Scan for the cell matching the given text and deliver its [X, Y] coordinate at center. 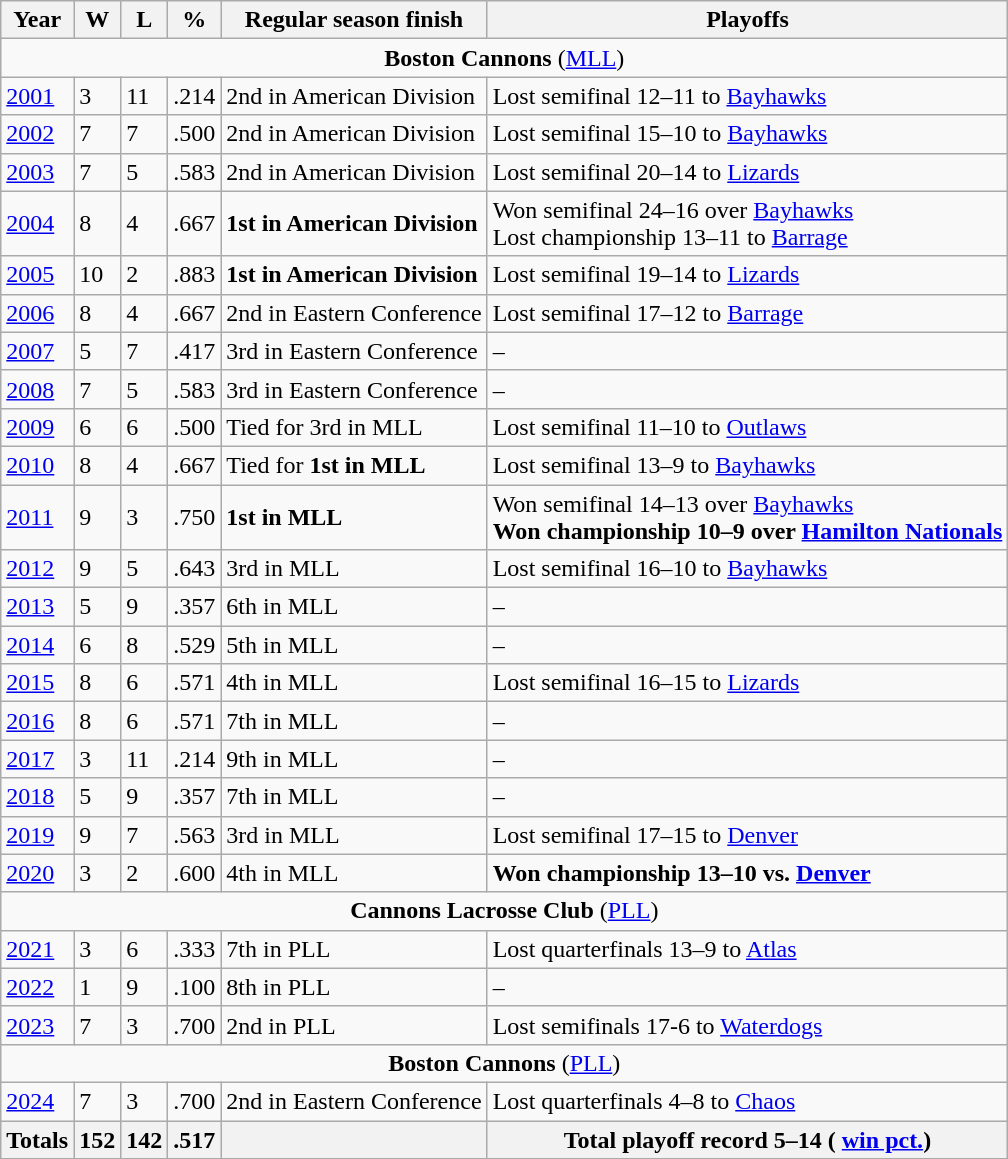
Boston Cannons (MLL) [504, 58]
2015 [38, 683]
Lost semifinal 11–10 to Outlaws [748, 427]
Lost semifinal 15–10 to Bayhawks [748, 134]
Playoffs [748, 20]
Won championship 13–10 vs. Denver [748, 873]
2002 [38, 134]
2012 [38, 569]
2007 [38, 351]
W [98, 20]
Regular season finish [354, 20]
Lost semifinal 19–14 to Lizards [748, 275]
.417 [194, 351]
10 [98, 275]
6th in MLL [354, 607]
Lost semifinal 17–15 to Denver [748, 835]
2004 [38, 224]
2008 [38, 389]
2014 [38, 645]
2016 [38, 721]
.529 [194, 645]
Lost semifinal 16–10 to Bayhawks [748, 569]
2024 [38, 1101]
Lost semifinal 20–14 to Lizards [748, 172]
2010 [38, 465]
Lost quarterfinals 13–9 to Atlas [748, 949]
5th in MLL [354, 645]
2003 [38, 172]
% [194, 20]
Year [38, 20]
142 [144, 1139]
Total playoff record 5–14 ( win pct.) [748, 1139]
L [144, 20]
2011 [38, 516]
2018 [38, 797]
Won semifinal 24–16 over Bayhawks Lost championship 13–11 to Barrage [748, 224]
Cannons Lacrosse Club (PLL) [504, 911]
7th in PLL [354, 949]
2019 [38, 835]
2009 [38, 427]
2006 [38, 313]
1 [98, 987]
.517 [194, 1139]
2023 [38, 1025]
2021 [38, 949]
Tied for 1st in MLL [354, 465]
2nd in PLL [354, 1025]
2013 [38, 607]
.333 [194, 949]
Lost semifinal 17–12 to Barrage [748, 313]
.883 [194, 275]
.750 [194, 516]
.563 [194, 835]
.600 [194, 873]
Totals [38, 1139]
152 [98, 1139]
1st in MLL [354, 516]
2017 [38, 759]
Lost semifinal 16–15 to Lizards [748, 683]
2005 [38, 275]
Lost quarterfinals 4–8 to Chaos [748, 1101]
.643 [194, 569]
Lost semifinal 13–9 to Bayhawks [748, 465]
Tied for 3rd in MLL [354, 427]
2020 [38, 873]
2001 [38, 96]
8th in PLL [354, 987]
Lost semifinal 12–11 to Bayhawks [748, 96]
Boston Cannons (PLL) [504, 1063]
Won semifinal 14–13 over Bayhawks Won championship 10–9 over Hamilton Nationals [748, 516]
9th in MLL [354, 759]
.100 [194, 987]
Lost semifinals 17-6 to Waterdogs [748, 1025]
2022 [38, 987]
